Extract the [x, y] coordinate from the center of the cell holding the provided text.  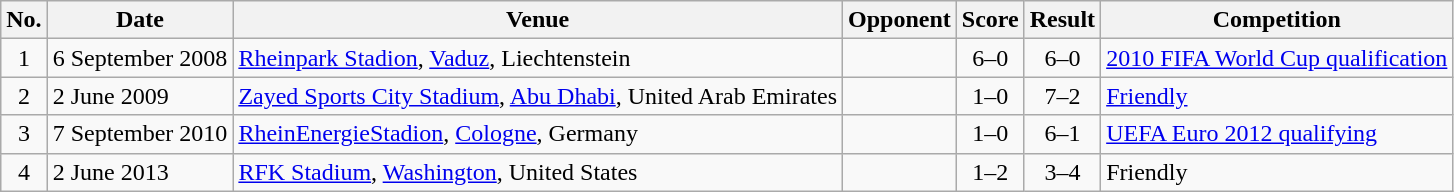
Venue [538, 20]
Result [1062, 20]
1–2 [990, 172]
1 [24, 58]
RheinEnergieStadion, Cologne, Germany [538, 134]
2 June 2013 [140, 172]
Score [990, 20]
No. [24, 20]
3–4 [1062, 172]
6–1 [1062, 134]
3 [24, 134]
7 September 2010 [140, 134]
RFK Stadium, Washington, United States [538, 172]
Opponent [900, 20]
2010 FIFA World Cup qualification [1277, 58]
2 [24, 96]
Competition [1277, 20]
2 June 2009 [140, 96]
7–2 [1062, 96]
UEFA Euro 2012 qualifying [1277, 134]
6 September 2008 [140, 58]
Rheinpark Stadion, Vaduz, Liechtenstein [538, 58]
4 [24, 172]
Zayed Sports City Stadium, Abu Dhabi, United Arab Emirates [538, 96]
Date [140, 20]
